Extract the (x, y) coordinate from the center of the cell holding the provided text.  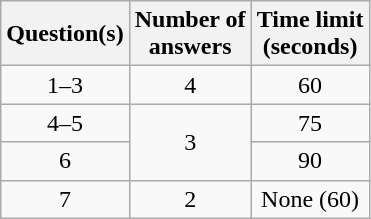
4 (190, 85)
90 (310, 161)
3 (190, 142)
2 (190, 199)
Number ofanswers (190, 34)
1–3 (65, 85)
4–5 (65, 123)
6 (65, 161)
7 (65, 199)
Question(s) (65, 34)
60 (310, 85)
75 (310, 123)
None (60) (310, 199)
Time limit(seconds) (310, 34)
